Output the (x, y) coordinate of the center of the cell containing the given text.  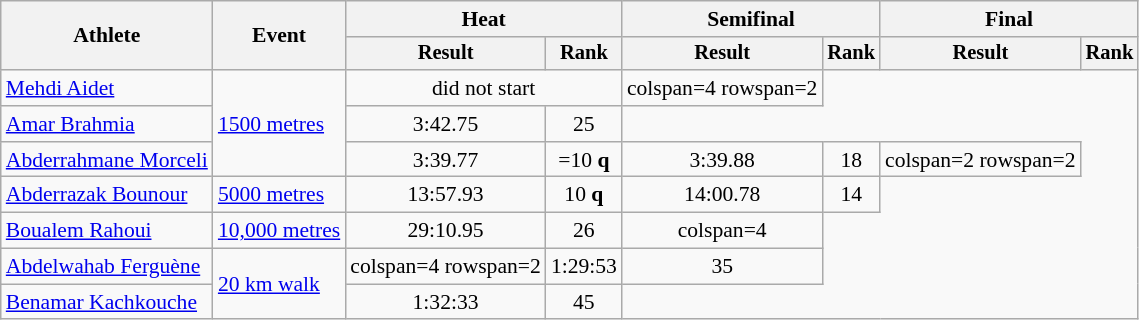
Boualem Rahoui (107, 231)
10 q (584, 195)
Mehdi Aidet (107, 88)
3:39.88 (722, 160)
3:39.77 (446, 160)
13:57.93 (446, 195)
35 (722, 267)
10,000 metres (279, 231)
Amar Brahmia (107, 124)
14 (851, 195)
colspan=4 (722, 231)
1:29:53 (584, 267)
26 (584, 231)
29:10.95 (446, 231)
20 km walk (279, 284)
18 (851, 160)
25 (584, 124)
Event (279, 36)
1:32:33 (446, 302)
Heat (484, 19)
Abderrahmane Morceli (107, 160)
5000 metres (279, 195)
=10 q (584, 160)
3:42.75 (446, 124)
1500 metres (279, 124)
Final (1009, 19)
Abdelwahab Ferguène (107, 267)
14:00.78 (722, 195)
Benamar Kachkouche (107, 302)
Athlete (107, 36)
colspan=2 rowspan=2 (980, 160)
Semifinal (751, 19)
45 (584, 302)
did not start (484, 88)
Abderrazak Bounour (107, 195)
